Locate the cell with the specified text and output its [x, y] center coordinate. 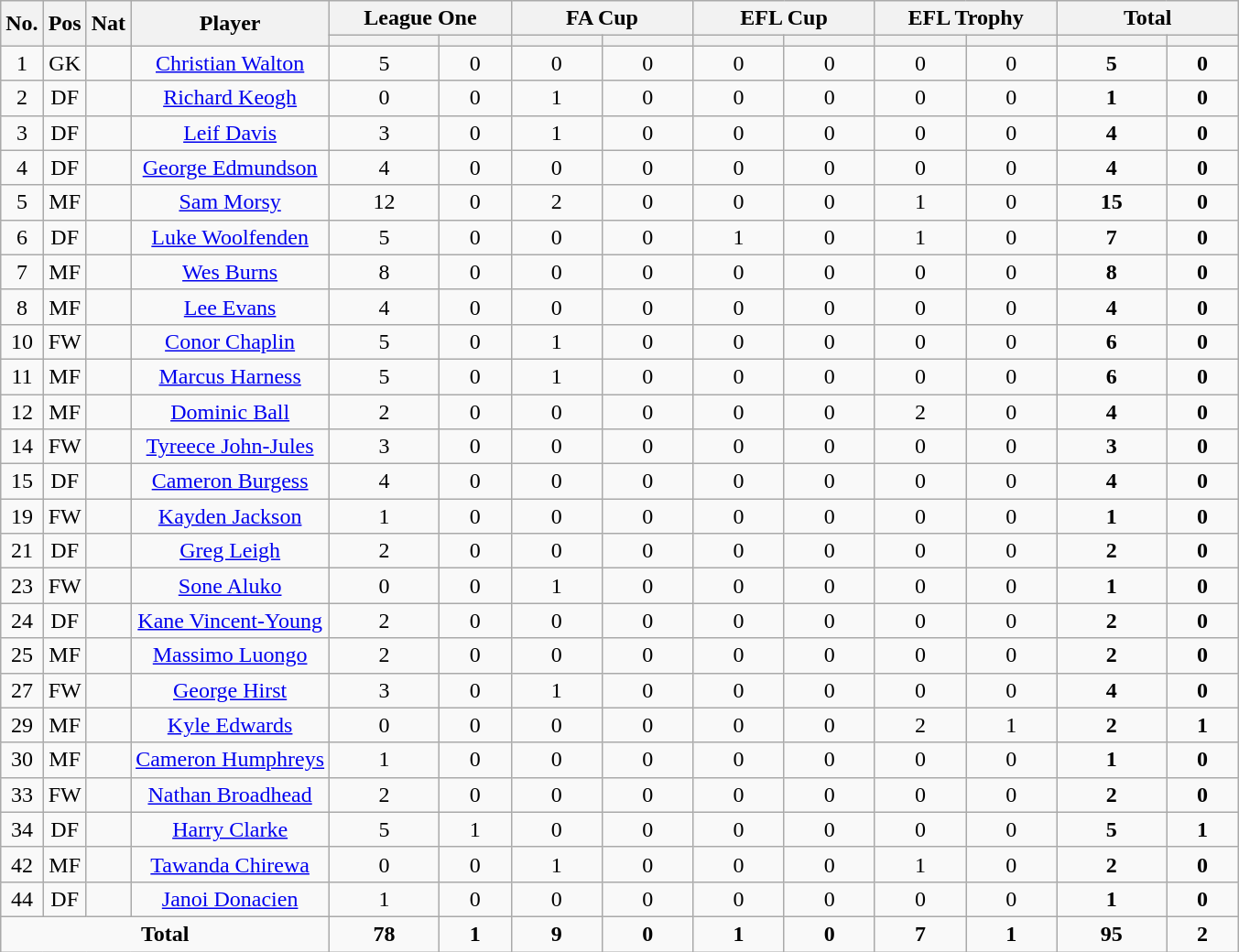
Harry Clarke [231, 829]
34 [22, 829]
23 [22, 586]
Tyreece John-Jules [231, 447]
No. [22, 24]
14 [22, 447]
Nat [108, 24]
George Hirst [231, 690]
9 [557, 934]
27 [22, 690]
Sone Aluko [231, 586]
42 [22, 864]
21 [22, 551]
League One [421, 18]
Player [231, 24]
Luke Woolfenden [231, 237]
Conor Chaplin [231, 341]
EFL Cup [784, 18]
Nathan Broadhead [231, 795]
FA Cup [603, 18]
George Edmundson [231, 168]
Pos [64, 24]
Wes Burns [231, 272]
EFL Trophy [965, 18]
33 [22, 795]
Tawanda Chirewa [231, 864]
24 [22, 621]
Kyle Edwards [231, 725]
Christian Walton [231, 63]
10 [22, 341]
Dominic Ball [231, 411]
11 [22, 376]
30 [22, 760]
Cameron Burgess [231, 481]
Leif Davis [231, 133]
78 [385, 934]
Lee Evans [231, 307]
44 [22, 899]
Sam Morsy [231, 202]
Kayden Jackson [231, 516]
Richard Keogh [231, 98]
Marcus Harness [231, 376]
GK [64, 63]
Greg Leigh [231, 551]
25 [22, 655]
Janoi Donacien [231, 899]
29 [22, 725]
Massimo Luongo [231, 655]
Cameron Humphreys [231, 760]
Kane Vincent-Young [231, 621]
95 [1112, 934]
19 [22, 516]
